From the cell containing the given text, extract its center point as (X, Y) coordinate. 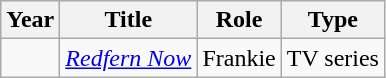
Frankie (239, 58)
Role (239, 20)
Title (128, 20)
Redfern Now (128, 58)
Type (332, 20)
Year (30, 20)
TV series (332, 58)
